Detect which cell encompasses the target text, then output its [X, Y] center coordinate. 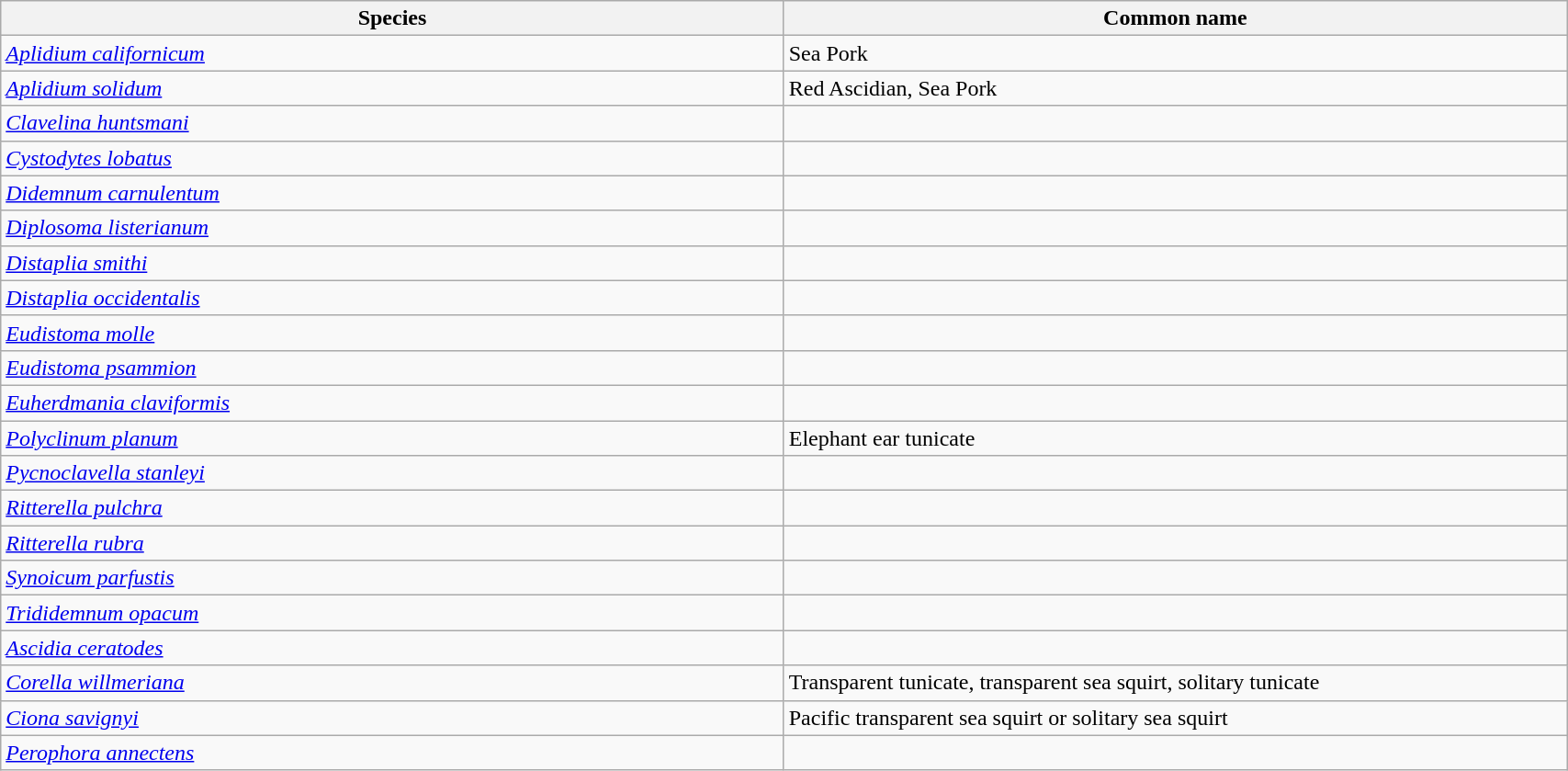
Ascidia ceratodes [392, 648]
Euherdmania claviformis [392, 403]
Perophora annectens [392, 753]
Sea Pork [1175, 53]
Distaplia smithi [392, 263]
Clavelina huntsmani [392, 123]
Ritterella pulchra [392, 508]
Didemnum carnulentum [392, 193]
Common name [1175, 18]
Pycnoclavella stanleyi [392, 473]
Corella willmeriana [392, 683]
Species [392, 18]
Transparent tunicate, transparent sea squirt, solitary tunicate [1175, 683]
Cystodytes lobatus [392, 158]
Red Ascidian, Sea Pork [1175, 88]
Elephant ear tunicate [1175, 438]
Aplidium solidum [392, 88]
Polyclinum planum [392, 438]
Eudistoma molle [392, 333]
Aplidium californicum [392, 53]
Eudistoma psammion [392, 368]
Ciona savignyi [392, 718]
Trididemnum opacum [392, 613]
Ritterella rubra [392, 543]
Pacific transparent sea squirt or solitary sea squirt [1175, 718]
Diplosoma listerianum [392, 228]
Synoicum parfustis [392, 578]
Distaplia occidentalis [392, 298]
